Detect which cell encompasses the target text, then output its (X, Y) center coordinate. 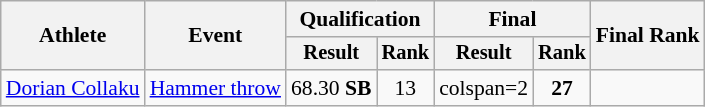
27 (562, 88)
13 (406, 88)
68.30 SB (332, 88)
Athlete (73, 36)
Event (216, 36)
Final (512, 19)
Qualification (360, 19)
Final Rank (648, 36)
colspan=2 (484, 88)
Hammer throw (216, 88)
Dorian Collaku (73, 88)
